Capture the cell that displays the provided text and extract its [X, Y] central coordinate. 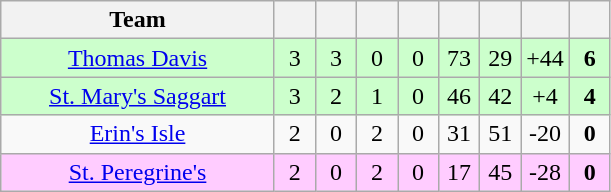
+44 [546, 58]
Team [138, 20]
42 [500, 96]
St. Mary's Saggart [138, 96]
73 [460, 58]
1 [376, 96]
29 [500, 58]
45 [500, 172]
Thomas Davis [138, 58]
St. Peregrine's [138, 172]
31 [460, 134]
6 [590, 58]
51 [500, 134]
46 [460, 96]
+4 [546, 96]
17 [460, 172]
-28 [546, 172]
-20 [546, 134]
4 [590, 96]
Erin's Isle [138, 134]
